Capture the cell that displays the provided text and extract its [x, y] central coordinate. 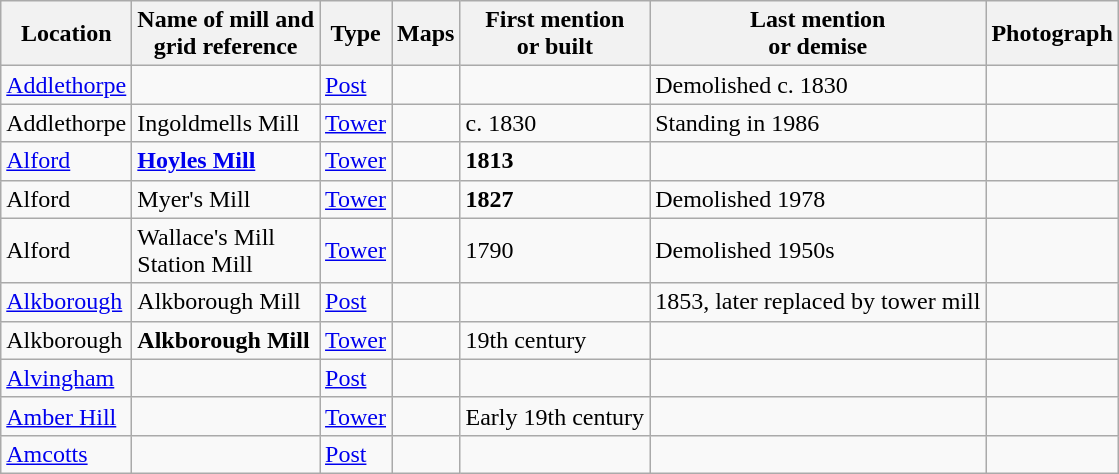
Name of mill andgrid reference [226, 34]
Type [356, 34]
Alvingham [66, 378]
1827 [555, 199]
Maps [426, 34]
Last mention or demise [818, 34]
Amber Hill [66, 416]
Location [66, 34]
Wallace's MillStation Mill [226, 250]
Demolished 1978 [818, 199]
Standing in 1986 [818, 123]
First mentionor built [555, 34]
Myer's Mill [226, 199]
Amcotts [66, 454]
Early 19th century [555, 416]
Photograph [1052, 34]
Demolished 1950s [818, 250]
1790 [555, 250]
Demolished c. 1830 [818, 85]
Ingoldmells Mill [226, 123]
1813 [555, 161]
c. 1830 [555, 123]
Hoyles Mill [226, 161]
1853, later replaced by tower mill [818, 302]
19th century [555, 340]
